Return (x, y) of the center of cell containing provided text 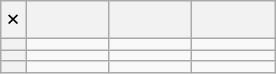
× (14, 20)
